Find where the given text appears and provide that cell's center as (X, Y) coordinate. 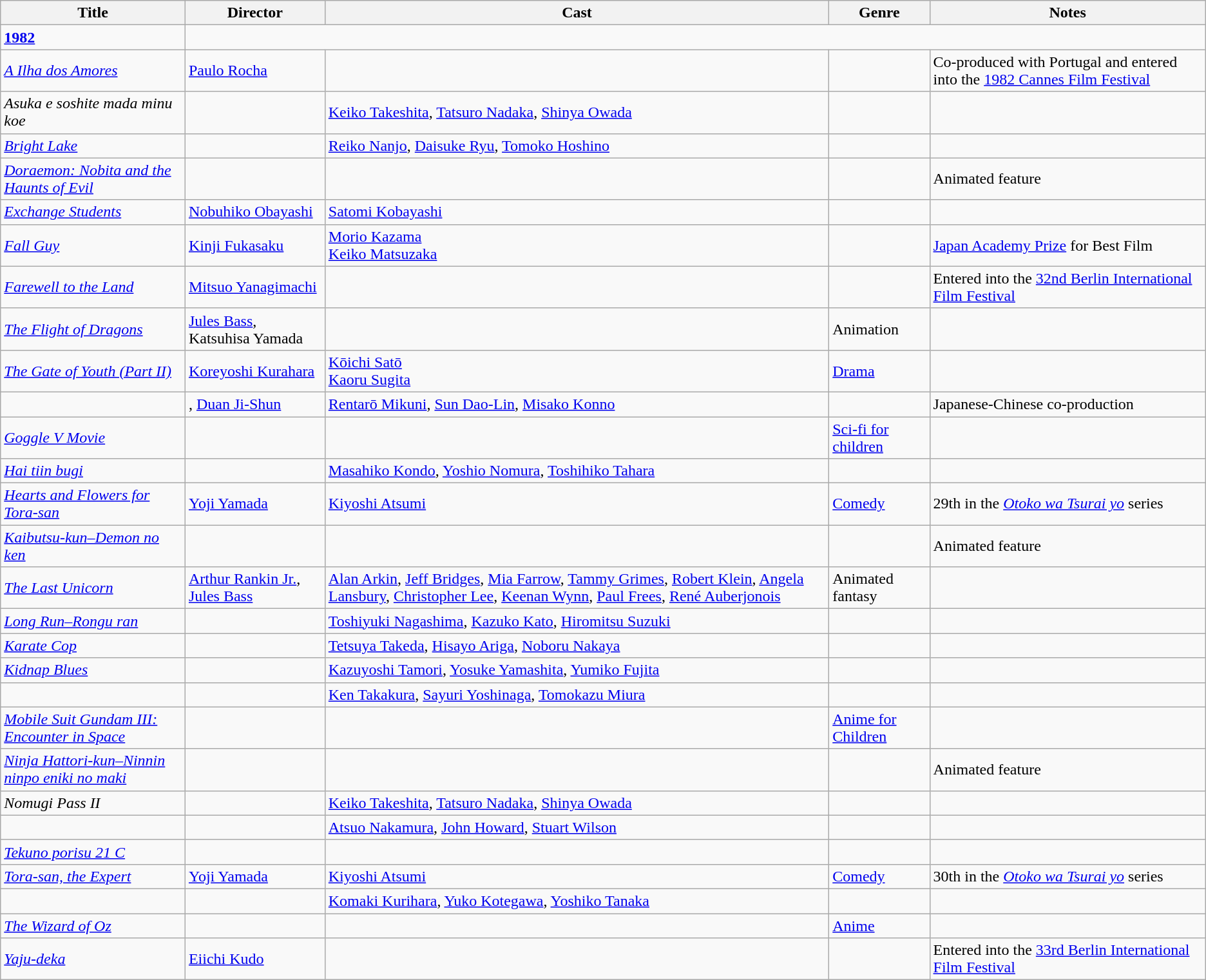
Long Run–Rongu ran (93, 621)
Tekuno porisu 21 C (93, 852)
Hearts and Flowers for Tora-san (93, 504)
Nobuhiko Obayashi (255, 212)
1982 (93, 37)
Satomi Kobayashi (577, 212)
Animation (879, 329)
Paulo Rocha (255, 71)
Yaju-deka (93, 959)
Anime for Children (879, 728)
The Gate of Youth (Part II) (93, 371)
Title (93, 13)
Tora-san, the Expert (93, 876)
Arthur Rankin Jr., Jules Bass (255, 588)
Goggle V Movie (93, 437)
The Wizard of Oz (93, 926)
Entered into the 33rd Berlin International Film Festival (1067, 959)
Doraemon: Nobita and the Haunts of Evil (93, 179)
Genre (879, 13)
Drama (879, 371)
Koreyoshi Kurahara (255, 371)
Atsuo Nakamura, John Howard, Stuart Wilson (577, 827)
The Last Unicorn (93, 588)
Kōichi SatōKaoru Sugita (577, 371)
Eiichi Kudo (255, 959)
Mitsuo Yanagimachi (255, 287)
Kaibutsu-kun–Demon no ken (93, 546)
Ninja Hattori-kun–Ninnin ninpo eniki no maki (93, 769)
Rentarō Mikuni, Sun Dao-Lin, Misako Konno (577, 404)
Hai tiin bugi (93, 471)
Mobile Suit Gundam III: Encounter in Space (93, 728)
Exchange Students (93, 212)
Bright Lake (93, 146)
Tetsuya Takeda, Hisayo Ariga, Noboru Nakaya (577, 646)
Japanese-Chinese co-production (1067, 404)
29th in the Otoko wa Tsurai yo series (1067, 504)
Karate Cop (93, 646)
Jules Bass, Katsuhisa Yamada (255, 329)
Animated fantasy (879, 588)
Masahiko Kondo, Yoshio Nomura, Toshihiko Tahara (577, 471)
Notes (1067, 13)
Director (255, 13)
Cast (577, 13)
Alan Arkin, Jeff Bridges, Mia Farrow, Tammy Grimes, Robert Klein, Angela Lansbury, Christopher Lee, Keenan Wynn, Paul Frees, René Auberjonois (577, 588)
Japan Academy Prize for Best Film (1067, 245)
Ken Takakura, Sayuri Yoshinaga, Tomokazu Miura (577, 695)
30th in the Otoko wa Tsurai yo series (1067, 876)
Morio KazamaKeiko Matsuzaka (577, 245)
The Flight of Dragons (93, 329)
Kazuyoshi Tamori, Yosuke Yamashita, Yumiko Fujita (577, 670)
Komaki Kurihara, Yuko Kotegawa, Yoshiko Tanaka (577, 901)
A Ilha dos Amores (93, 71)
Kinji Fukasaku (255, 245)
, Duan Ji-Shun (255, 404)
Farewell to the Land (93, 287)
Sci-fi for children (879, 437)
Nomugi Pass II (93, 803)
Reiko Nanjo, Daisuke Ryu, Tomoko Hoshino (577, 146)
Toshiyuki Nagashima, Kazuko Kato, Hiromitsu Suzuki (577, 621)
Kidnap Blues (93, 670)
Asuka e soshite mada minu koe (93, 112)
Entered into the 32nd Berlin International Film Festival (1067, 287)
Fall Guy (93, 245)
Co-produced with Portugal and entered into the 1982 Cannes Film Festival (1067, 71)
Anime (879, 926)
